Search for the cell housing the specified text and yield its (x, y) center coordinate. 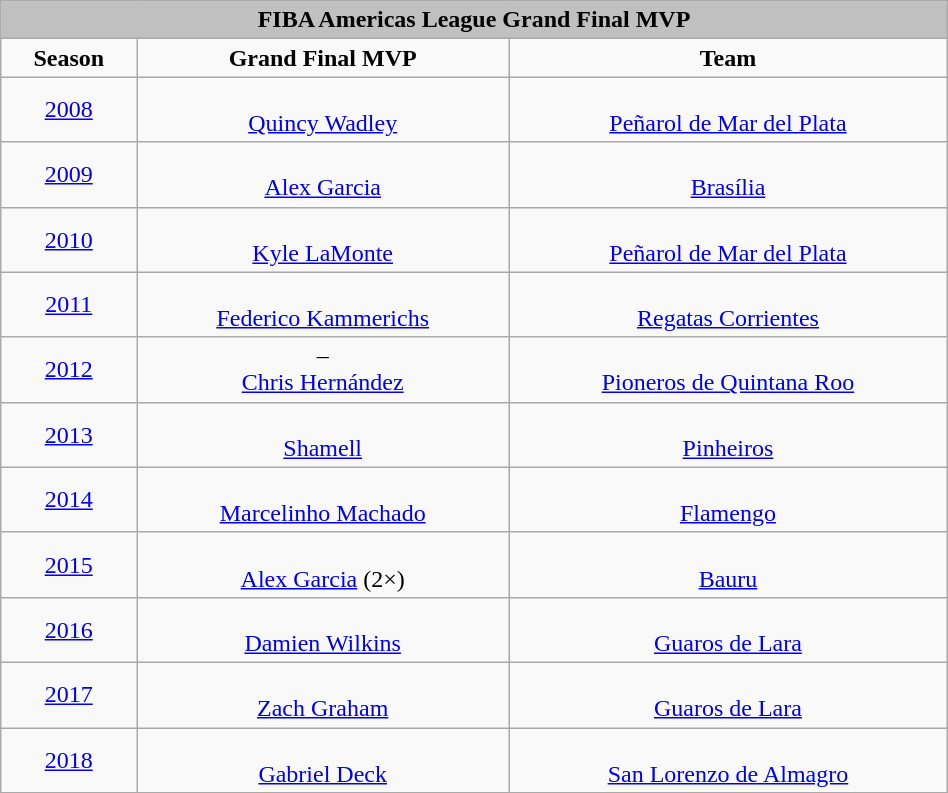
2011 (69, 304)
Quincy Wadley (323, 110)
Grand Final MVP (323, 58)
Kyle LaMonte (323, 240)
2010 (69, 240)
2008 (69, 110)
2013 (69, 434)
2012 (69, 370)
2009 (69, 174)
Pioneros de Quintana Roo (728, 370)
Pinheiros (728, 434)
Gabriel Deck (323, 760)
–Chris Hernández (323, 370)
Team (728, 58)
2016 (69, 630)
2018 (69, 760)
2015 (69, 564)
Alex Garcia (323, 174)
Brasília (728, 174)
Flamengo (728, 500)
San Lorenzo de Almagro (728, 760)
FIBA Americas League Grand Final MVP (474, 20)
Damien Wilkins (323, 630)
2017 (69, 694)
Season (69, 58)
Zach Graham (323, 694)
Regatas Corrientes (728, 304)
Federico Kammerichs (323, 304)
Marcelinho Machado (323, 500)
Shamell (323, 434)
Alex Garcia (2×) (323, 564)
2014 (69, 500)
Bauru (728, 564)
